Identify which cell holds the provided text, then report its (X, Y) central coordinate. 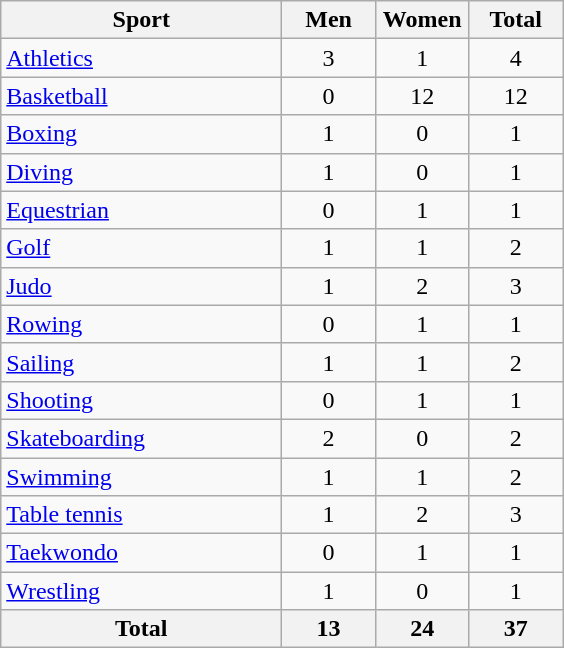
Swimming (142, 477)
Judo (142, 286)
Equestrian (142, 210)
Sailing (142, 362)
Golf (142, 248)
Boxing (142, 134)
Athletics (142, 58)
Men (329, 20)
Skateboarding (142, 438)
Wrestling (142, 591)
Table tennis (142, 515)
24 (422, 629)
4 (516, 58)
Rowing (142, 324)
Shooting (142, 400)
Basketball (142, 96)
Sport (142, 20)
Women (422, 20)
13 (329, 629)
Diving (142, 172)
37 (516, 629)
Taekwondo (142, 553)
